Detect which cell encompasses the target text, then output its [x, y] center coordinate. 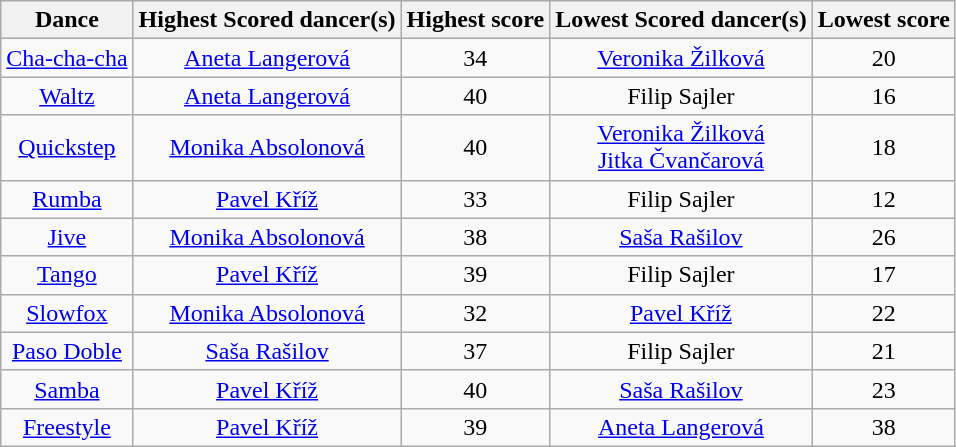
Lowest score [884, 20]
33 [476, 199]
Freestyle [67, 427]
20 [884, 58]
Paso Doble [67, 351]
32 [476, 313]
Highest score [476, 20]
16 [884, 96]
34 [476, 58]
Cha-cha-cha [67, 58]
Jive [67, 237]
Slowfox [67, 313]
Tango [67, 275]
26 [884, 237]
12 [884, 199]
Dance [67, 20]
21 [884, 351]
37 [476, 351]
Veronika ŽilkováJitka Čvančarová [682, 148]
Rumba [67, 199]
Waltz [67, 96]
Quickstep [67, 148]
18 [884, 148]
Veronika Žilková [682, 58]
Samba [67, 389]
23 [884, 389]
Highest Scored dancer(s) [267, 20]
Lowest Scored dancer(s) [682, 20]
22 [884, 313]
17 [884, 275]
